Find where the given text appears and provide that cell's center as (x, y) coordinate. 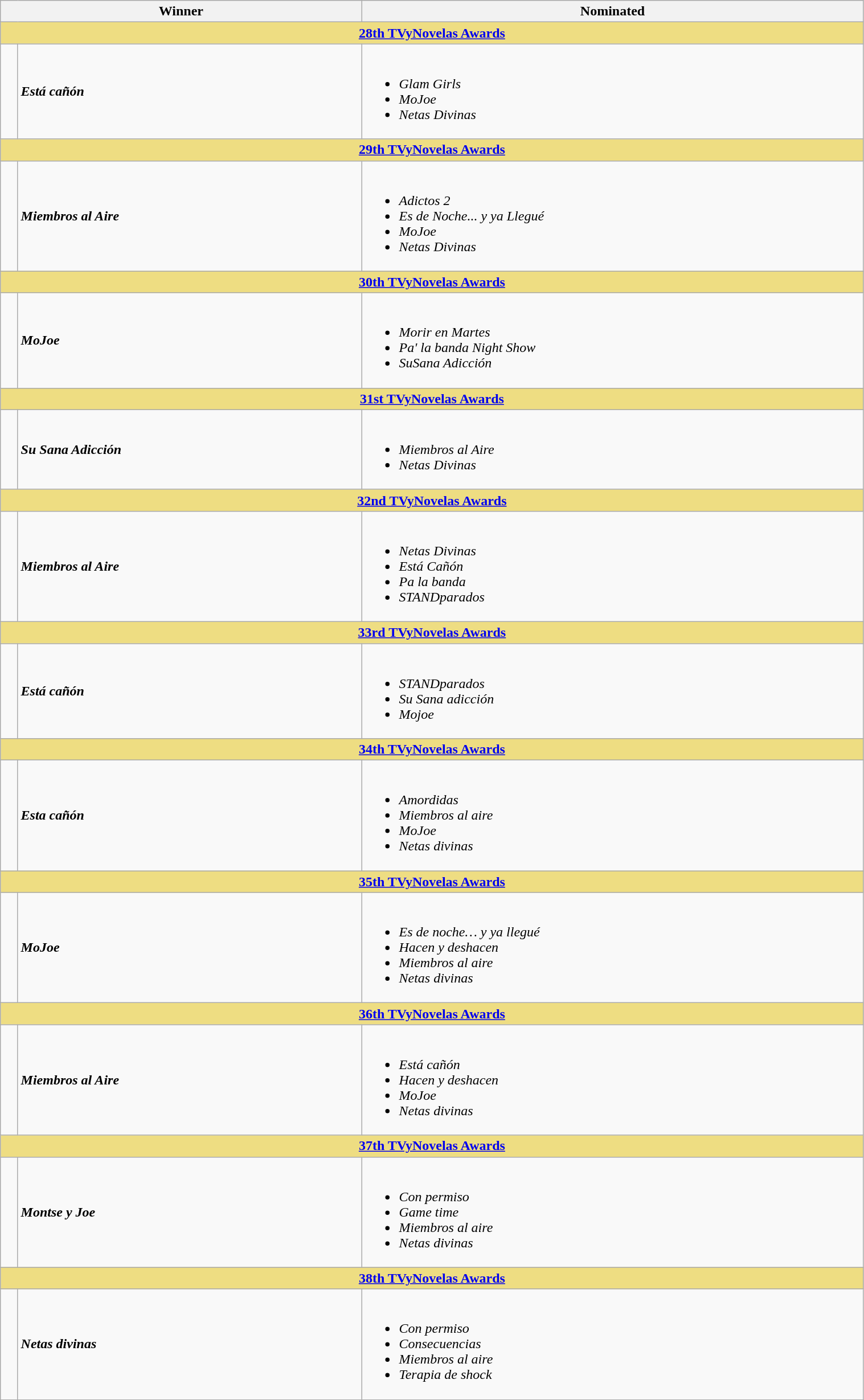
Está cañónHacen y deshacenMoJoeNetas divinas (613, 1080)
Nominated (613, 11)
Miembros al AireNetas Divinas (613, 449)
38th TVyNovelas Awards (432, 1278)
Con permisoConsecuenciasMiembros al aireTerapia de shock (613, 1344)
Netas DivinasEstá CañónPa la bandaSTANDparados (613, 566)
32nd TVyNovelas Awards (432, 500)
34th TVyNovelas Awards (432, 750)
AmordidasMiembros al aireMoJoeNetas divinas (613, 816)
Glam GirlsMoJoeNetas Divinas (613, 91)
36th TVyNovelas Awards (432, 1014)
Montse y Joe (190, 1212)
Es de noche… y ya lleguéHacen y deshacenMiembros al aireNetas divinas (613, 948)
33rd TVyNovelas Awards (432, 632)
Con permisoGame timeMiembros al aireNetas divinas (613, 1212)
30th TVyNovelas Awards (432, 282)
28th TVyNovelas Awards (432, 33)
Winner (181, 11)
Esta cañón (190, 816)
29th TVyNovelas Awards (432, 150)
Adictos 2Es de Noche... y ya LleguéMoJoeNetas Divinas (613, 216)
35th TVyNovelas Awards (432, 882)
STANDparadosSu Sana adicciónMojoe (613, 691)
31st TVyNovelas Awards (432, 399)
Su Sana Adicción (190, 449)
Morir en MartesPa' la banda Night ShowSuSana Adicción (613, 341)
Netas divinas (190, 1344)
37th TVyNovelas Awards (432, 1146)
